Find where the given text appears and provide that cell's center as (X, Y) coordinate. 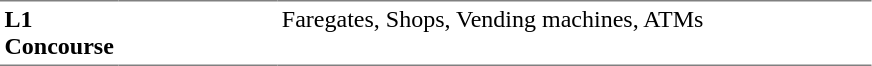
Faregates, Shops, Vending machines, ATMs (574, 33)
L1Concourse (59, 33)
